Scan for the cell matching the given text and deliver its (X, Y) coordinate at center. 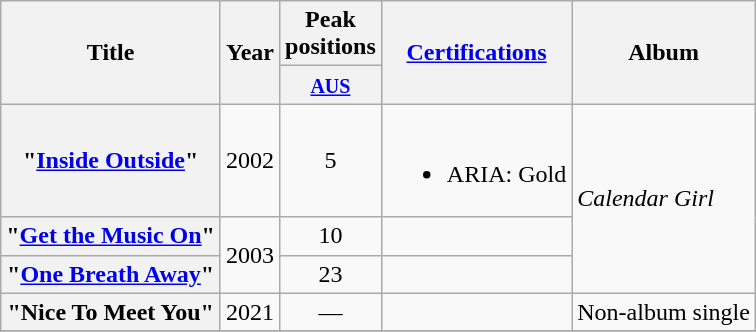
2021 (250, 312)
ARIA: Gold (476, 160)
Non-album single (664, 312)
Calendar Girl (664, 198)
2002 (250, 160)
"Inside Outside" (111, 160)
23 (331, 274)
2003 (250, 255)
"Get the Music On" (111, 236)
10 (331, 236)
Year (250, 52)
"One Breath Away" (111, 274)
Peak positions (331, 34)
AUS (331, 85)
"Nice To Meet You" (111, 312)
Title (111, 52)
— (331, 312)
Album (664, 52)
5 (331, 160)
Certifications (476, 52)
